Search for the cell housing the specified text and yield its (X, Y) center coordinate. 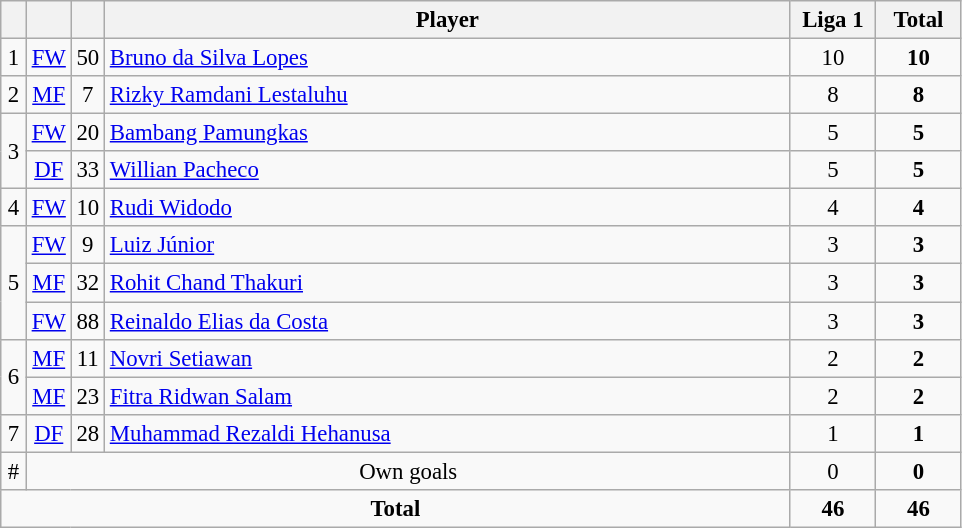
9 (88, 245)
28 (88, 433)
Fitra Ridwan Salam (447, 396)
32 (88, 283)
Willian Pacheco (447, 170)
Own goals (408, 471)
Muhammad Rezaldi Hehanusa (447, 433)
Rudi Widodo (447, 208)
Luiz Júnior (447, 245)
88 (88, 321)
Reinaldo Elias da Costa (447, 321)
# (14, 471)
Player (447, 20)
Bambang Pamungkas (447, 133)
23 (88, 396)
6 (14, 376)
20 (88, 133)
50 (88, 58)
Bruno da Silva Lopes (447, 58)
Liga 1 (833, 20)
Rohit Chand Thakuri (447, 283)
Rizky Ramdani Lestaluhu (447, 95)
33 (88, 170)
11 (88, 358)
Novri Setiawan (447, 358)
